For the text-containing cell, return its midpoint in [x, y] coordinate format. 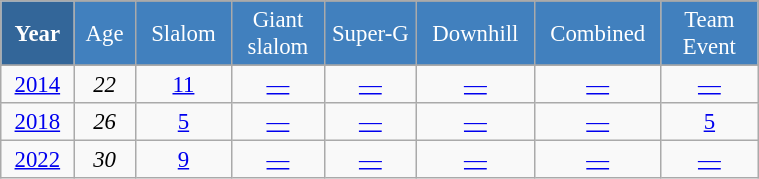
Combined [598, 34]
Giantslalom [278, 34]
11 [183, 85]
2022 [38, 160]
Super-G [370, 34]
2018 [38, 122]
9 [183, 160]
22 [104, 85]
Team Event [710, 34]
Year [38, 34]
Slalom [183, 34]
Downhill [475, 34]
2014 [38, 85]
Age [104, 34]
26 [104, 122]
30 [104, 160]
